Return (x, y) of the center of cell containing provided text 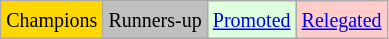
Champions (52, 20)
Relegated (342, 20)
Runners-up (155, 20)
Promoted (252, 20)
